Detect which cell encompasses the target text, then output its [x, y] center coordinate. 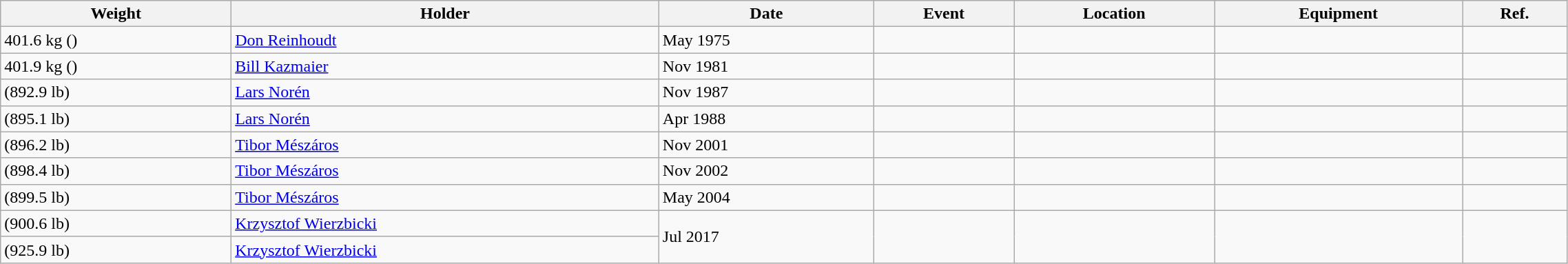
Equipment [1339, 14]
Bill Kazmaier [445, 66]
Don Reinhoudt [445, 40]
Nov 1987 [766, 92]
401.6 kg () [116, 40]
401.9 kg () [116, 66]
(892.9 lb) [116, 92]
Jul 2017 [766, 236]
(895.1 lb) [116, 119]
(898.4 lb) [116, 171]
Ref. [1515, 14]
(899.5 lb) [116, 197]
Apr 1988 [766, 119]
Date [766, 14]
Event [944, 14]
(900.6 lb) [116, 223]
Nov 2001 [766, 145]
(925.9 lb) [116, 250]
Holder [445, 14]
Nov 2002 [766, 171]
Location [1115, 14]
May 1975 [766, 40]
Nov 1981 [766, 66]
(896.2 lb) [116, 145]
Weight [116, 14]
May 2004 [766, 197]
